Locate the cell with the specified text and output its [X, Y] center coordinate. 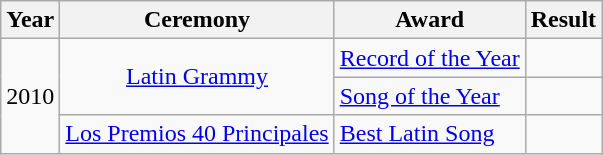
Song of the Year [430, 96]
Latin Grammy [197, 77]
Award [430, 20]
2010 [30, 96]
Result [563, 20]
Year [30, 20]
Ceremony [197, 20]
Record of the Year [430, 58]
Los Premios 40 Principales [197, 134]
Best Latin Song [430, 134]
